Determine the (X, Y) coordinate at the center of the cell enclosing the given text.  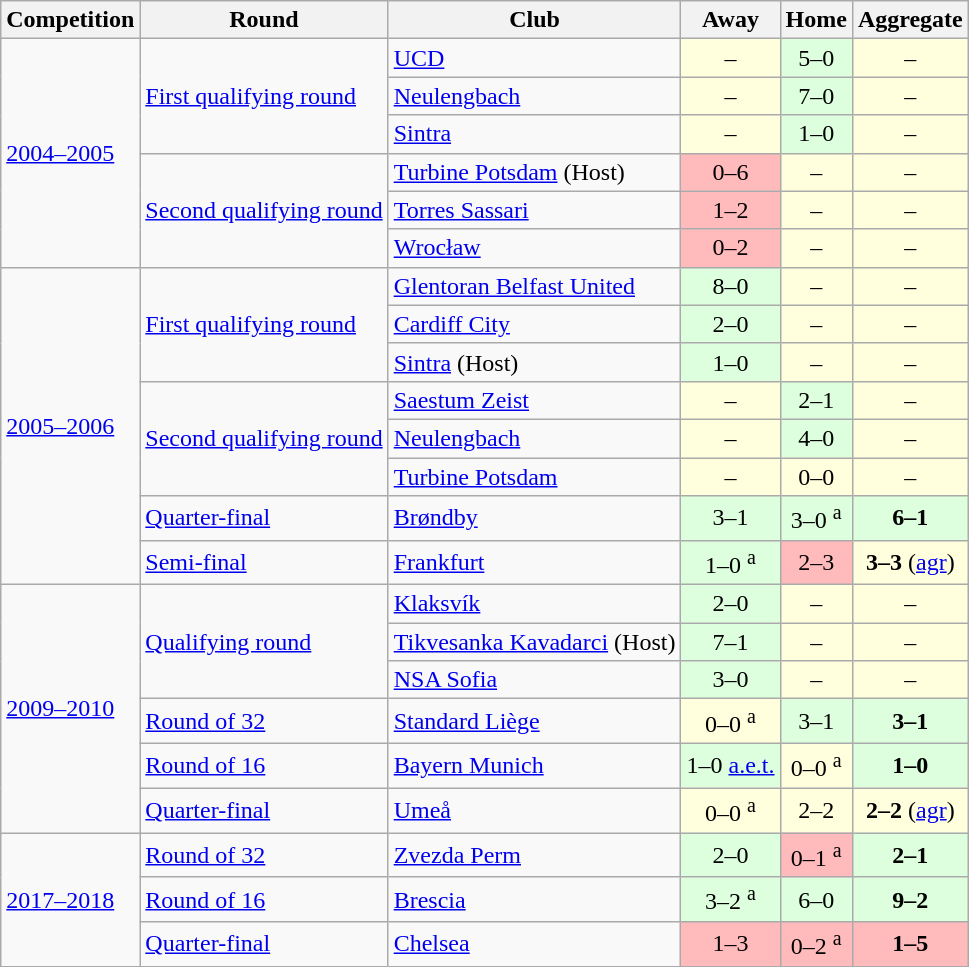
Sintra (534, 134)
0–2 a (816, 944)
Tikvesanka Kavadarci (Host) (534, 642)
Competition (70, 20)
Qualifying round (264, 642)
Brøndby (534, 518)
Umeå (534, 810)
Glentoran Belfast United (534, 286)
2004–2005 (70, 153)
Sintra (Host) (534, 362)
6–1 (910, 518)
6–0 (816, 900)
0–0 (816, 477)
Round (264, 20)
2–3 (816, 562)
4–0 (816, 438)
1–3 (730, 944)
1–2 (730, 210)
Home (816, 20)
Aggregate (910, 20)
Away (730, 20)
2009–2010 (70, 709)
2005–2006 (70, 426)
Standard Liège (534, 722)
2017–2018 (70, 900)
1–0 a (730, 562)
2–2 (agr) (910, 810)
Zvezda Perm (534, 856)
UCD (534, 58)
Brescia (534, 900)
Torres Sassari (534, 210)
Club (534, 20)
0–1 a (816, 856)
1–0 a.e.t. (730, 766)
Chelsea (534, 944)
3–3 (agr) (910, 562)
3–2 a (730, 900)
Turbine Potsdam (534, 477)
Wrocław (534, 248)
Cardiff City (534, 324)
2–2 (816, 810)
9–2 (910, 900)
3–0 (730, 680)
Semi-final (264, 562)
Bayern Munich (534, 766)
Klaksvík (534, 604)
3–0 a (816, 518)
7–1 (730, 642)
5–0 (816, 58)
8–0 (730, 286)
0–2 (730, 248)
NSA Sofia (534, 680)
Frankfurt (534, 562)
7–0 (816, 96)
0–6 (730, 172)
Saestum Zeist (534, 400)
Turbine Potsdam (Host) (534, 172)
1–5 (910, 944)
